Extract the [x, y] coordinate from the center of the cell holding the provided text.  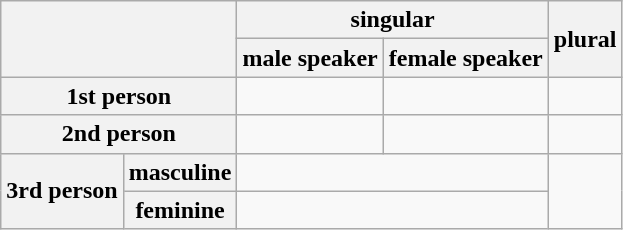
2nd person [119, 134]
male speaker [310, 58]
female speaker [466, 58]
masculine [180, 172]
feminine [180, 210]
1st person [119, 96]
singular [392, 20]
3rd person [62, 191]
plural [585, 39]
